Find where the given text appears and provide that cell's center as (x, y) coordinate. 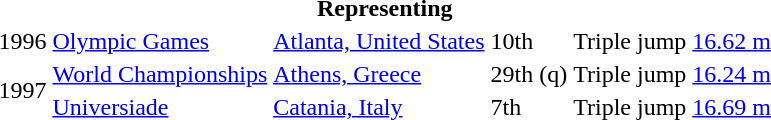
10th (529, 41)
Olympic Games (160, 41)
World Championships (160, 74)
29th (q) (529, 74)
Athens, Greece (379, 74)
Atlanta, United States (379, 41)
